Output the (X, Y) coordinate of the center of the cell containing the given text.  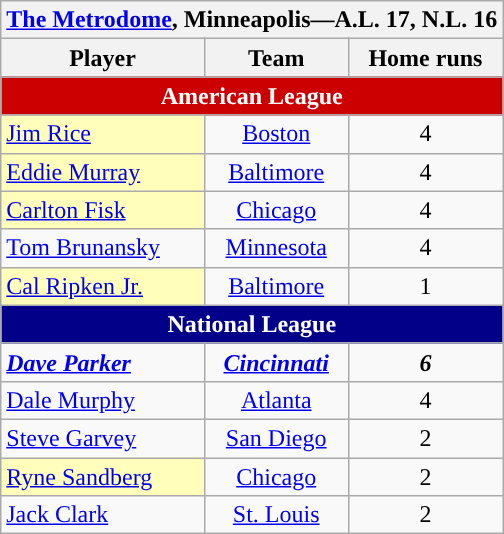
Jack Clark (103, 515)
Carlton Fisk (103, 210)
Home runs (426, 58)
Ryne Sandberg (103, 477)
Dave Parker (103, 362)
Jim Rice (103, 134)
The Metrodome, Minneapolis—A.L. 17, N.L. 16 (252, 20)
Tom Brunansky (103, 248)
Cincinnati (276, 362)
Eddie Murray (103, 172)
National League (252, 324)
Boston (276, 134)
Player (103, 58)
Minnesota (276, 248)
American League (252, 96)
San Diego (276, 438)
St. Louis (276, 515)
Cal Ripken Jr. (103, 286)
Team (276, 58)
1 (426, 286)
Dale Murphy (103, 400)
Steve Garvey (103, 438)
Atlanta (276, 400)
6 (426, 362)
